Return the [X, Y] coordinate for the center point of the cell that contains the specified text.  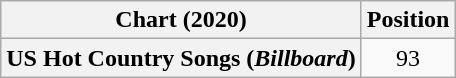
Chart (2020) [181, 20]
Position [408, 20]
93 [408, 58]
US Hot Country Songs (Billboard) [181, 58]
